Return the [x, y] coordinate for the center point of the cell that contains the specified text.  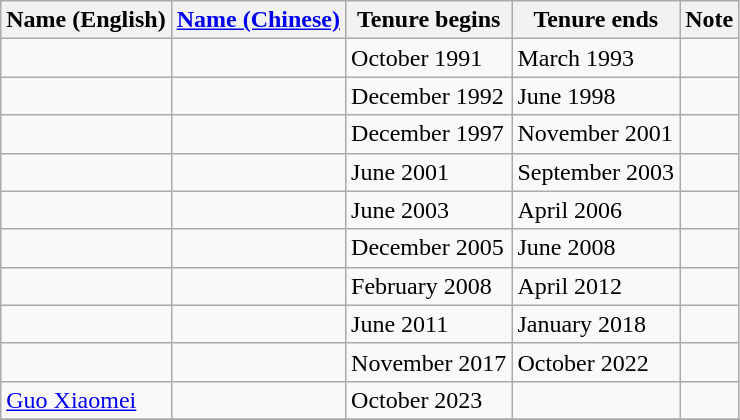
Name (English) [86, 20]
September 2003 [596, 172]
June 2011 [429, 324]
November 2017 [429, 362]
December 1992 [429, 96]
December 2005 [429, 248]
November 2001 [596, 134]
October 2022 [596, 362]
June 2001 [429, 172]
April 2006 [596, 210]
Tenure begins [429, 20]
June 1998 [596, 96]
October 1991 [429, 58]
June 2003 [429, 210]
April 2012 [596, 286]
June 2008 [596, 248]
Guo Xiaomei [86, 400]
March 1993 [596, 58]
January 2018 [596, 324]
Tenure ends [596, 20]
October 2023 [429, 400]
February 2008 [429, 286]
Name (Chinese) [258, 20]
December 1997 [429, 134]
Note [710, 20]
